Scan for the cell matching the given text and deliver its (x, y) coordinate at center. 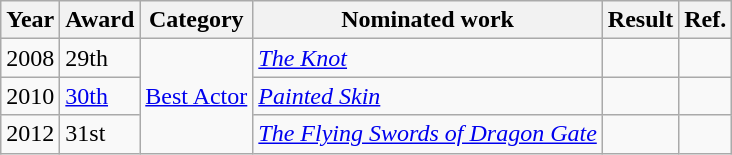
The Flying Swords of Dragon Gate (428, 134)
Ref. (706, 20)
Award (100, 20)
2010 (30, 96)
Year (30, 20)
Nominated work (428, 20)
2008 (30, 58)
Painted Skin (428, 96)
31st (100, 134)
30th (100, 96)
29th (100, 58)
Result (640, 20)
2012 (30, 134)
The Knot (428, 58)
Best Actor (196, 96)
Category (196, 20)
